Capture the cell that displays the provided text and extract its (X, Y) central coordinate. 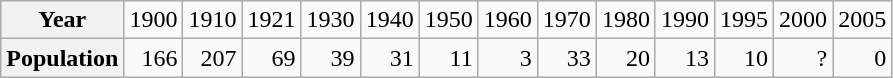
207 (212, 58)
69 (272, 58)
1921 (272, 20)
10 (744, 58)
Year (62, 20)
Population (62, 58)
2000 (804, 20)
33 (566, 58)
1995 (744, 20)
166 (154, 58)
3 (508, 58)
1930 (330, 20)
1940 (390, 20)
1980 (626, 20)
0 (862, 58)
20 (626, 58)
1970 (566, 20)
1990 (684, 20)
31 (390, 58)
1900 (154, 20)
1960 (508, 20)
? (804, 58)
1910 (212, 20)
2005 (862, 20)
1950 (448, 20)
39 (330, 58)
13 (684, 58)
11 (448, 58)
